Output the (x, y) coordinate of the center of the cell containing the given text.  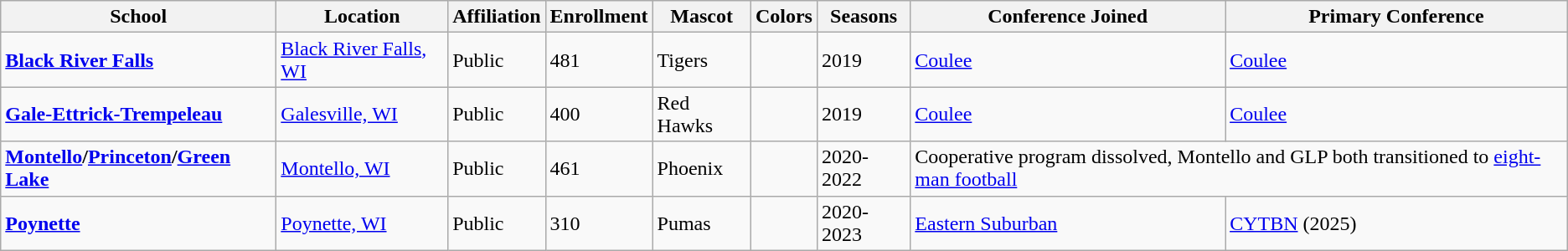
Poynette (139, 223)
310 (599, 223)
2020-2022 (863, 169)
Black River Falls, WI (362, 60)
Montello/Princeton/Green Lake (139, 169)
Location (362, 17)
461 (599, 169)
Gale-Ettrick-Trempeleau (139, 114)
Mascot (702, 17)
Red Hawks (702, 114)
Colors (784, 17)
Enrollment (599, 17)
Conference Joined (1068, 17)
481 (599, 60)
CYTBN (2025) (1397, 223)
Eastern Suburban (1068, 223)
Phoenix (702, 169)
400 (599, 114)
Cooperative program dissolved, Montello and GLP both transitioned to eight-man football (1239, 169)
Poynette, WI (362, 223)
Galesville, WI (362, 114)
Black River Falls (139, 60)
Pumas (702, 223)
Affiliation (497, 17)
Montello, WI (362, 169)
School (139, 17)
Seasons (863, 17)
2020-2023 (863, 223)
Tigers (702, 60)
Primary Conference (1397, 17)
